For the text-containing cell, return its midpoint in (X, Y) coordinate format. 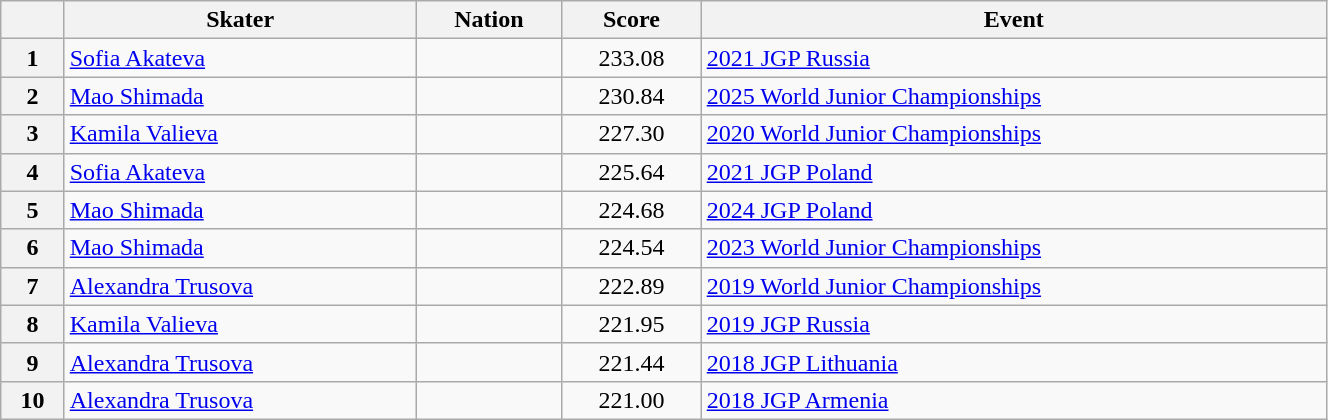
2025 World Junior Championships (1014, 96)
2018 JGP Armenia (1014, 400)
233.08 (632, 58)
2024 JGP Poland (1014, 210)
222.89 (632, 286)
2021 JGP Russia (1014, 58)
8 (32, 324)
227.30 (632, 134)
2023 World Junior Championships (1014, 248)
2019 World Junior Championships (1014, 286)
224.54 (632, 248)
221.00 (632, 400)
10 (32, 400)
2 (32, 96)
221.44 (632, 362)
2020 World Junior Championships (1014, 134)
2021 JGP Poland (1014, 172)
7 (32, 286)
4 (32, 172)
221.95 (632, 324)
Score (632, 20)
2018 JGP Lithuania (1014, 362)
6 (32, 248)
2019 JGP Russia (1014, 324)
3 (32, 134)
9 (32, 362)
Skater (240, 20)
230.84 (632, 96)
224.68 (632, 210)
225.64 (632, 172)
Nation (489, 20)
Event (1014, 20)
1 (32, 58)
5 (32, 210)
